Search for the cell housing the specified text and yield its (x, y) center coordinate. 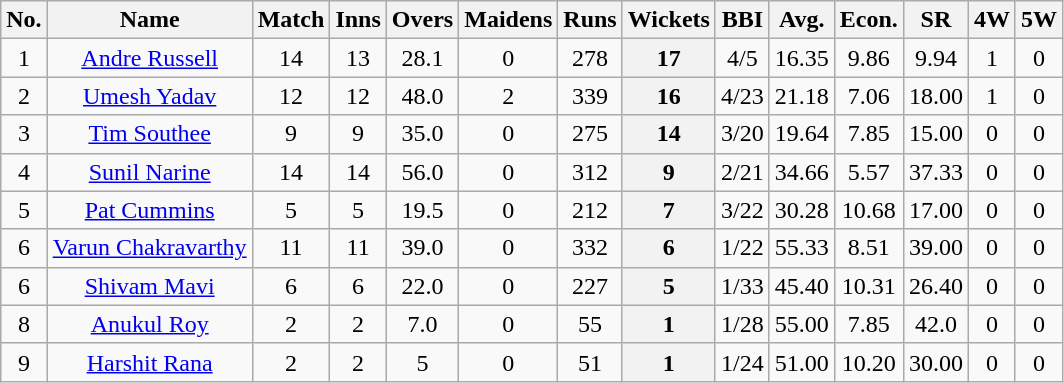
4W (992, 20)
16 (668, 96)
5W (1038, 20)
2/21 (742, 172)
SR (936, 20)
39.0 (422, 248)
42.0 (936, 324)
19.64 (802, 134)
312 (590, 172)
8 (24, 324)
1/24 (742, 362)
332 (590, 248)
7 (668, 210)
51 (590, 362)
339 (590, 96)
Wickets (668, 20)
3/20 (742, 134)
212 (590, 210)
21.18 (802, 96)
37.33 (936, 172)
39.00 (936, 248)
18.00 (936, 96)
30.00 (936, 362)
7.06 (868, 96)
Match (291, 20)
Tim Southee (150, 134)
Varun Chakravarthy (150, 248)
30.28 (802, 210)
34.66 (802, 172)
8.51 (868, 248)
13 (358, 58)
4 (24, 172)
227 (590, 286)
9.86 (868, 58)
22.0 (422, 286)
7.0 (422, 324)
55.00 (802, 324)
35.0 (422, 134)
56.0 (422, 172)
Maidens (508, 20)
Sunil Narine (150, 172)
19.5 (422, 210)
Harshit Rana (150, 362)
51.00 (802, 362)
15.00 (936, 134)
10.20 (868, 362)
5.57 (868, 172)
Runs (590, 20)
55.33 (802, 248)
Avg. (802, 20)
26.40 (936, 286)
10.68 (868, 210)
Anukul Roy (150, 324)
28.1 (422, 58)
55 (590, 324)
Name (150, 20)
4/23 (742, 96)
16.35 (802, 58)
278 (590, 58)
9.94 (936, 58)
BBI (742, 20)
48.0 (422, 96)
1/28 (742, 324)
Overs (422, 20)
1/22 (742, 248)
3/22 (742, 210)
Econ. (868, 20)
Pat Cummins (150, 210)
3 (24, 134)
Shivam Mavi (150, 286)
Andre Russell (150, 58)
10.31 (868, 286)
275 (590, 134)
4/5 (742, 58)
45.40 (802, 286)
17.00 (936, 210)
17 (668, 58)
Umesh Yadav (150, 96)
1/33 (742, 286)
No. (24, 20)
Inns (358, 20)
